Return [x, y] of the center of cell containing provided text 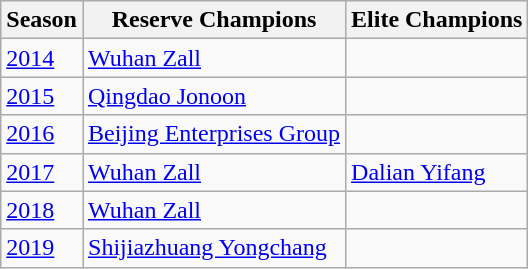
2017 [42, 172]
Beijing Enterprises Group [214, 134]
Elite Champions [437, 20]
Shijiazhuang Yongchang [214, 248]
Dalian Yifang [437, 172]
Qingdao Jonoon [214, 96]
Season [42, 20]
Reserve Champions [214, 20]
2018 [42, 210]
2014 [42, 58]
2019 [42, 248]
2015 [42, 96]
2016 [42, 134]
